Return the [X, Y] coordinate for the center point of the cell that contains the specified text.  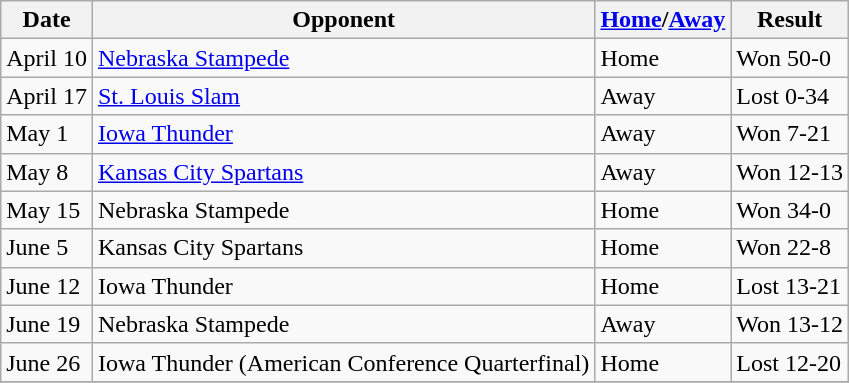
June 26 [47, 362]
May 1 [47, 134]
Lost 0-34 [790, 96]
Home/Away [663, 20]
April 17 [47, 96]
Won 22-8 [790, 248]
Won 50-0 [790, 58]
Won 13-12 [790, 324]
Won 7-21 [790, 134]
Result [790, 20]
Won 12-13 [790, 172]
Iowa Thunder (American Conference Quarterfinal) [343, 362]
May 15 [47, 210]
June 19 [47, 324]
St. Louis Slam [343, 96]
Won 34-0 [790, 210]
June 12 [47, 286]
Lost 13-21 [790, 286]
Opponent [343, 20]
Lost 12-20 [790, 362]
June 5 [47, 248]
Date [47, 20]
April 10 [47, 58]
May 8 [47, 172]
